Scan for the cell matching the given text and deliver its (X, Y) coordinate at center. 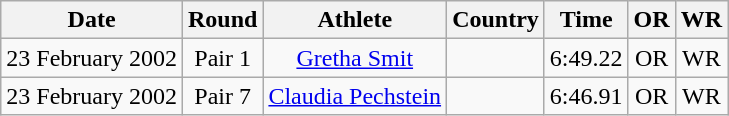
6:46.91 (586, 96)
Pair 7 (222, 96)
Date (92, 20)
Round (222, 20)
Gretha Smit (355, 58)
6:49.22 (586, 58)
Country (496, 20)
Athlete (355, 20)
Time (586, 20)
Pair 1 (222, 58)
Claudia Pechstein (355, 96)
